From the cell containing the given text, extract its center point as [x, y] coordinate. 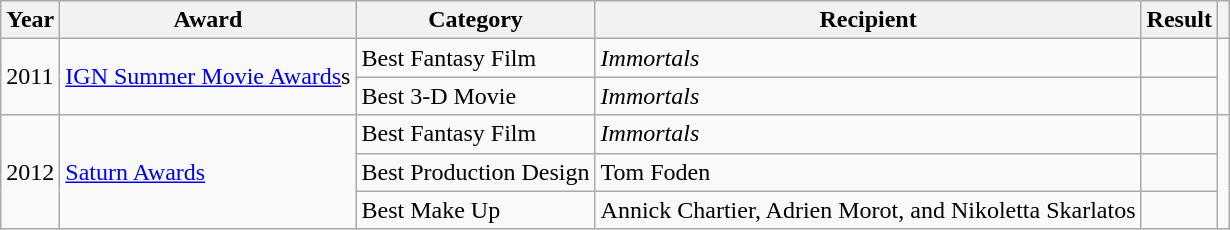
Saturn Awards [208, 172]
2012 [30, 172]
Annick Chartier, Adrien Morot, and Nikoletta Skarlatos [868, 210]
Recipient [868, 20]
Award [208, 20]
Result [1179, 20]
Year [30, 20]
Category [476, 20]
Best Make Up [476, 210]
Tom Foden [868, 172]
IGN Summer Movie Awardss [208, 77]
Best Production Design [476, 172]
Best 3-D Movie [476, 96]
2011 [30, 77]
